Capture the cell that displays the provided text and extract its [x, y] central coordinate. 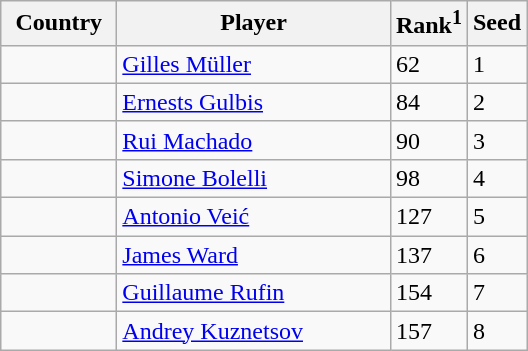
4 [496, 178]
Andrey Kuznetsov [254, 331]
Country [59, 24]
Gilles Müller [254, 64]
Player [254, 24]
154 [428, 293]
Rui Machado [254, 140]
157 [428, 331]
98 [428, 178]
5 [496, 217]
Seed [496, 24]
1 [496, 64]
8 [496, 331]
62 [428, 64]
90 [428, 140]
6 [496, 255]
84 [428, 102]
Antonio Veić [254, 217]
7 [496, 293]
127 [428, 217]
137 [428, 255]
Rank1 [428, 24]
Ernests Gulbis [254, 102]
Simone Bolelli [254, 178]
James Ward [254, 255]
2 [496, 102]
3 [496, 140]
Guillaume Rufin [254, 293]
